Pinpoint the cell where the given text exists, returning its (x, y) midpoint coordinate. 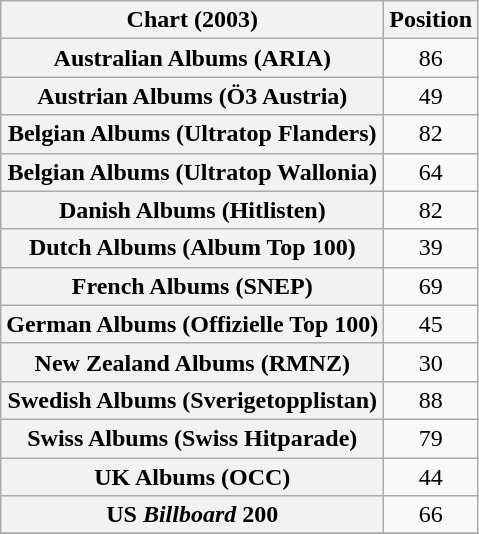
69 (431, 286)
79 (431, 438)
German Albums (Offizielle Top 100) (192, 324)
Belgian Albums (Ultratop Wallonia) (192, 172)
UK Albums (OCC) (192, 477)
Position (431, 20)
64 (431, 172)
Danish Albums (Hitlisten) (192, 210)
Australian Albums (ARIA) (192, 58)
French Albums (SNEP) (192, 286)
Belgian Albums (Ultratop Flanders) (192, 134)
45 (431, 324)
Chart (2003) (192, 20)
Austrian Albums (Ö3 Austria) (192, 96)
Swiss Albums (Swiss Hitparade) (192, 438)
30 (431, 362)
US Billboard 200 (192, 515)
New Zealand Albums (RMNZ) (192, 362)
49 (431, 96)
Dutch Albums (Album Top 100) (192, 248)
66 (431, 515)
86 (431, 58)
Swedish Albums (Sverigetopplistan) (192, 400)
88 (431, 400)
44 (431, 477)
39 (431, 248)
